Find where the given text appears and provide that cell's center as [x, y] coordinate. 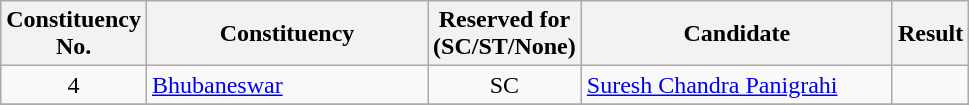
Constituency [286, 34]
Reserved for(SC/ST/None) [505, 34]
SC [505, 85]
Bhubaneswar [286, 85]
Candidate [736, 34]
4 [74, 85]
Suresh Chandra Panigrahi [736, 85]
Result [930, 34]
Constituency No. [74, 34]
